Extract the [X, Y] coordinate from the center of the cell holding the provided text.  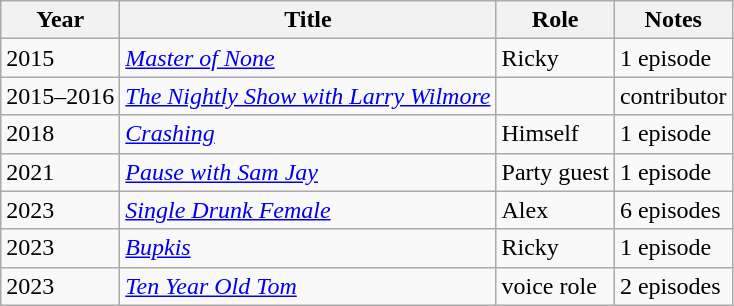
Single Drunk Female [308, 210]
Year [60, 20]
Role [555, 20]
2015 [60, 58]
Crashing [308, 134]
2021 [60, 172]
Himself [555, 134]
The Nightly Show with Larry Wilmore [308, 96]
Title [308, 20]
2 episodes [673, 286]
Bupkis [308, 248]
Master of None [308, 58]
Alex [555, 210]
Notes [673, 20]
2018 [60, 134]
6 episodes [673, 210]
Party guest [555, 172]
Ten Year Old Tom [308, 286]
Pause with Sam Jay [308, 172]
2015–2016 [60, 96]
contributor [673, 96]
voice role [555, 286]
